From the cell containing the given text, extract its center point as [X, Y] coordinate. 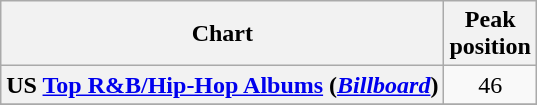
Peakposition [490, 34]
US Top R&B/Hip-Hop Albums (Billboard) [222, 85]
46 [490, 85]
Chart [222, 34]
